Capture the cell that displays the provided text and extract its [X, Y] central coordinate. 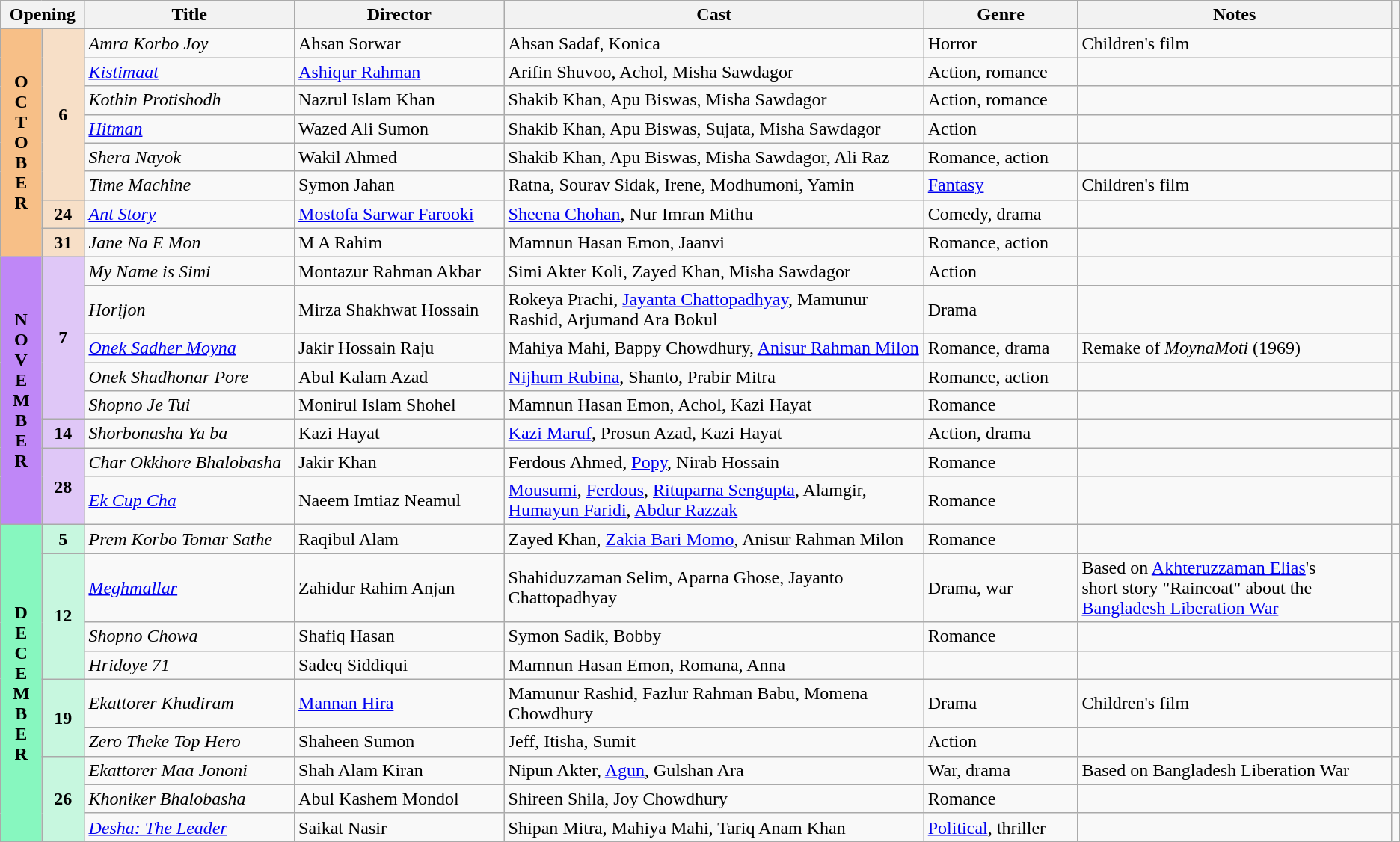
NOVEMBER [21, 390]
Mirza Shakhwat Hossain [399, 310]
Simi Akter Koli, Zayed Khan, Misha Sawdagor [713, 271]
Shakib Khan, Apu Biswas, Misha Sawdagor [713, 100]
Horijon [190, 310]
Ekattorer Maa Jononi [190, 770]
Arifin Shuvoo, Achol, Misha Sawdagor [713, 72]
Ahsan Sorwar [399, 43]
Ek Cup Cha [190, 501]
Rokeya Prachi, Jayanta Chattopadhyay, Mamunur Rashid, Arjumand Ara Bokul [713, 310]
Prem Korbo Tomar Sathe [190, 539]
Hridoye 71 [190, 665]
Hitman [190, 129]
Zahidur Rahim Anjan [399, 588]
31 [63, 242]
14 [63, 434]
Drama, war [1001, 588]
Kazi Hayat [399, 434]
Montazur Rahman Akbar [399, 271]
Based on Akhteruzzaman Elias's short story "Raincoat" about the Bangladesh Liberation War [1234, 588]
19 [63, 718]
My Name is Simi [190, 271]
Shakib Khan, Apu Biswas, Sujata, Misha Sawdagor [713, 129]
Symon Sadik, Bobby [713, 636]
Shipan Mitra, Mahiya Mahi, Tariq Anam Khan [713, 827]
Shahiduzzaman Selim, Aparna Ghose, Jayanto Chattopadhyay [713, 588]
Desha: The Leader [190, 827]
Based on Bangladesh Liberation War [1234, 770]
Action, drama [1001, 434]
Remake of MoynaMoti (1969) [1234, 348]
War, drama [1001, 770]
Title [190, 15]
Meghmallar [190, 588]
Shopno Chowa [190, 636]
Time Machine [190, 185]
6 [63, 114]
Mousumi, Ferdous, Rituparna Sengupta, Alamgir,Humayun Faridi, Abdur Razzak [713, 501]
OCTOBER [21, 143]
M A Rahim [399, 242]
Shopno Je Tui [190, 405]
Kazi Maruf, Prosun Azad, Kazi Hayat [713, 434]
7 [63, 338]
24 [63, 214]
Jakir Hossain Raju [399, 348]
Shireen Shila, Joy Chowdhury [713, 799]
Mamnun Hasan Emon, Achol, Kazi Hayat [713, 405]
Romance, drama [1001, 348]
Opening [43, 15]
Ahsan Sadaf, Konica [713, 43]
Ferdous Ahmed, Popy, Nirab Hossain [713, 462]
Wazed Ali Sumon [399, 129]
Zayed Khan, Zakia Bari Momo, Anisur Rahman Milon [713, 539]
Horror [1001, 43]
Onek Sadher Moyna [190, 348]
Mahiya Mahi, Bappy Chowdhury, Anisur Rahman Milon [713, 348]
Cast [713, 15]
Mannan Hira [399, 703]
DECEMBER [21, 683]
Comedy, drama [1001, 214]
Ekattorer Khudiram [190, 703]
26 [63, 799]
Mostofa Sarwar Farooki [399, 214]
Raqibul Alam [399, 539]
Nijhum Rubina, Shanto, Prabir Mitra [713, 376]
Sadeq Siddiqui [399, 665]
Zero Theke Top Hero [190, 742]
28 [63, 486]
Saikat Nasir [399, 827]
Nipun Akter, Agun, Gulshan Ara [713, 770]
Director [399, 15]
12 [63, 616]
Abul Kashem Mondol [399, 799]
Genre [1001, 15]
Fantasy [1001, 185]
Khoniker Bhalobasha [190, 799]
Shafiq Hasan [399, 636]
Ant Story [190, 214]
Wakil Ahmed [399, 157]
Monirul Islam Shohel [399, 405]
Political, thriller [1001, 827]
Amra Korbo Joy [190, 43]
5 [63, 539]
Onek Shadhonar Pore [190, 376]
Jeff, Itisha, Sumit [713, 742]
Kothin Protishodh [190, 100]
Shera Nayok [190, 157]
Ashiqur Rahman [399, 72]
Shakib Khan, Apu Biswas, Misha Sawdagor, Ali Raz [713, 157]
Jakir Khan [399, 462]
Mamnun Hasan Emon, Jaanvi [713, 242]
Nazrul Islam Khan [399, 100]
Shaheen Sumon [399, 742]
Jane Na E Mon [190, 242]
Ratna, Sourav Sidak, Irene, Modhumoni, Yamin [713, 185]
Shah Alam Kiran [399, 770]
Abul Kalam Azad [399, 376]
Sheena Chohan, Nur Imran Mithu [713, 214]
Mamnun Hasan Emon, Romana, Anna [713, 665]
Shorbonasha Ya ba [190, 434]
Mamunur Rashid, Fazlur Rahman Babu, Momena Chowdhury [713, 703]
Kistimaat [190, 72]
Symon Jahan [399, 185]
Notes [1234, 15]
Naeem Imtiaz Neamul [399, 501]
Char Okkhore Bhalobasha [190, 462]
